Detect which cell encompasses the target text, then output its (x, y) center coordinate. 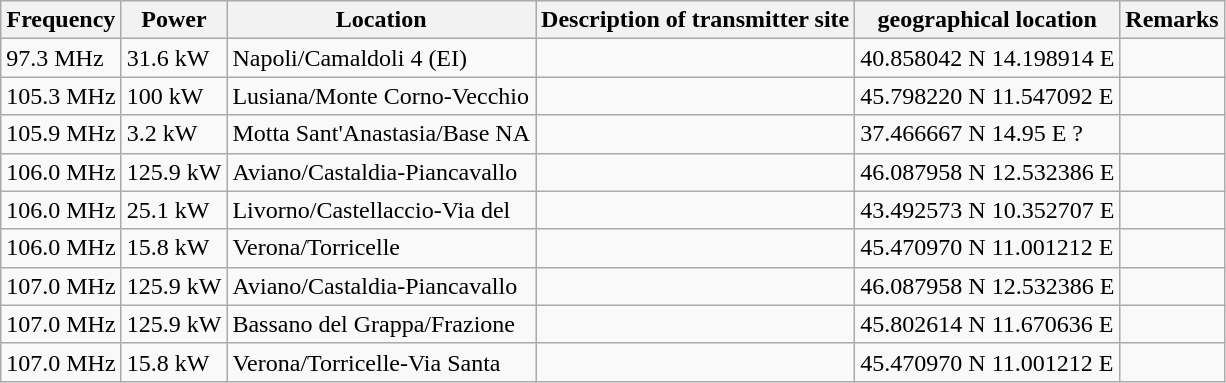
25.1 kW (174, 210)
Remarks (1172, 20)
97.3 MHz (61, 58)
Location (382, 20)
Verona/Torricelle (382, 248)
40.858042 N 14.198914 E (988, 58)
geographical location (988, 20)
100 kW (174, 96)
37.466667 N 14.95 E ? (988, 134)
45.798220 N 11.547092 E (988, 96)
Lusiana/Monte Corno-Vecchio (382, 96)
45.802614 N 11.670636 E (988, 324)
Bassano del Grappa/Frazione (382, 324)
Motta Sant'Anastasia/Base NA (382, 134)
Description of transmitter site (696, 20)
105.9 MHz (61, 134)
Napoli/Camaldoli 4 (EI) (382, 58)
105.3 MHz (61, 96)
Power (174, 20)
Frequency (61, 20)
3.2 kW (174, 134)
Livorno/Castellaccio-Via del (382, 210)
Verona/Torricelle-Via Santa (382, 362)
31.6 kW (174, 58)
43.492573 N 10.352707 E (988, 210)
